Identify which cell holds the provided text, then report its [x, y] central coordinate. 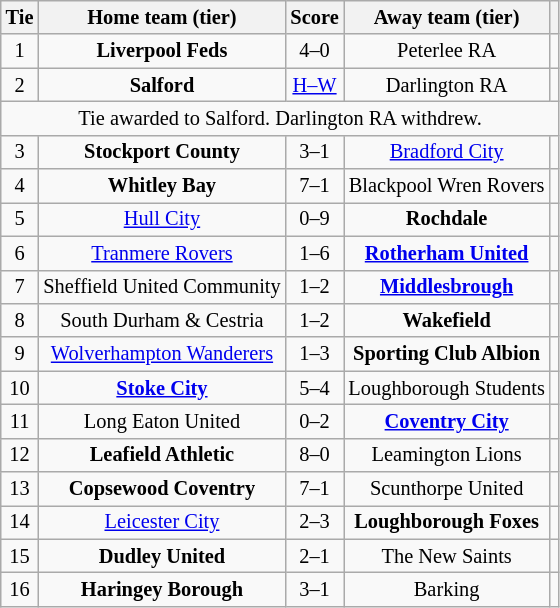
5–4 [315, 388]
Whitley Bay [162, 186]
H–W [315, 85]
0–2 [315, 421]
Score [315, 17]
Salford [162, 85]
14 [20, 522]
Leamington Lions [447, 455]
1–3 [315, 354]
Leicester City [162, 522]
The New Saints [447, 556]
Rotherham United [447, 253]
Wakefield [447, 320]
Tranmere Rovers [162, 253]
10 [20, 388]
Coventry City [447, 421]
Haringey Borough [162, 589]
1–6 [315, 253]
Loughborough Foxes [447, 522]
8–0 [315, 455]
Away team (tier) [447, 17]
7 [20, 287]
2–1 [315, 556]
4–0 [315, 51]
Bradford City [447, 152]
6 [20, 253]
Tie [20, 17]
13 [20, 489]
Scunthorpe United [447, 489]
Blackpool Wren Rovers [447, 186]
Hull City [162, 219]
15 [20, 556]
4 [20, 186]
Leafield Athletic [162, 455]
Barking [447, 589]
Home team (tier) [162, 17]
South Durham & Cestria [162, 320]
5 [20, 219]
Long Eaton United [162, 421]
Dudley United [162, 556]
0–9 [315, 219]
16 [20, 589]
8 [20, 320]
Liverpool Feds [162, 51]
Tie awarded to Salford. Darlington RA withdrew. [280, 118]
Loughborough Students [447, 388]
2 [20, 85]
1 [20, 51]
Stoke City [162, 388]
Middlesbrough [447, 287]
Copsewood Coventry [162, 489]
3 [20, 152]
11 [20, 421]
Stockport County [162, 152]
Darlington RA [447, 85]
9 [20, 354]
Wolverhampton Wanderers [162, 354]
Peterlee RA [447, 51]
Sporting Club Albion [447, 354]
2–3 [315, 522]
Rochdale [447, 219]
12 [20, 455]
Sheffield United Community [162, 287]
